Return [x, y] of the center of cell containing provided text 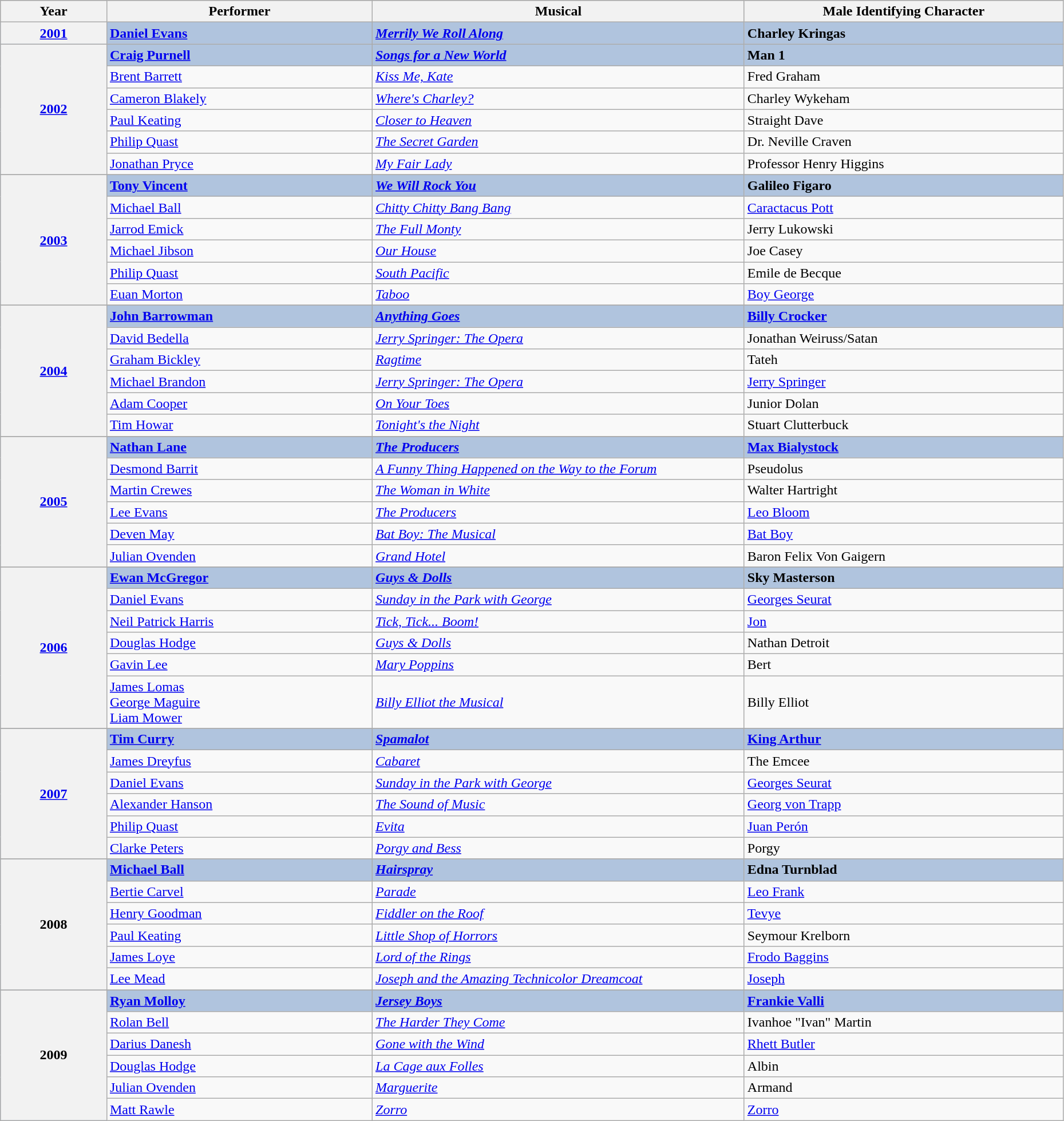
Cameron Blakely [239, 98]
Craig Purnell [239, 55]
Jonathan Pryce [239, 164]
Jerry Springer [903, 382]
Tateh [903, 360]
Jersey Boys [559, 1001]
Bert [903, 665]
Gavin Lee [239, 665]
Cabaret [559, 761]
Jerry Lukowski [903, 229]
Man 1 [903, 55]
Boy George [903, 295]
Porgy [903, 848]
Edna Turnblad [903, 870]
Caractacus Pott [903, 207]
Sky Masterson [903, 577]
Fiddler on the Roof [559, 913]
Bertie Carvel [239, 892]
Male Identifying Character [903, 11]
2004 [54, 371]
Clarke Peters [239, 848]
Nathan Detroit [903, 643]
Tonight's the Night [559, 425]
Chitty Chitty Bang Bang [559, 207]
Lord of the Rings [559, 957]
Henry Goodman [239, 913]
We Will Rock You [559, 185]
Darius Danesh [239, 1044]
Joseph [903, 979]
Fred Graham [903, 77]
Deven May [239, 534]
Desmond Barrit [239, 469]
Parade [559, 892]
Tick, Tick... Boom! [559, 621]
Professor Henry Higgins [903, 164]
Billy Crocker [903, 316]
2009 [54, 1055]
Taboo [559, 295]
Graham Bickley [239, 360]
The Sound of Music [559, 805]
Bat Boy: The Musical [559, 534]
Charley Kringas [903, 33]
2002 [54, 109]
Performer [239, 11]
Juan Perón [903, 826]
Dr. Neville Craven [903, 142]
The Full Monty [559, 229]
South Pacific [559, 273]
Pseudolus [903, 469]
Lee Mead [239, 979]
2001 [54, 33]
Seymour Krelborn [903, 935]
Hairspray [559, 870]
Emile de Becque [903, 273]
Brent Barrett [239, 77]
Albin [903, 1066]
Leo Bloom [903, 512]
David Bedella [239, 338]
Rolan Bell [239, 1023]
Ewan McGregor [239, 577]
Anything Goes [559, 316]
A Funny Thing Happened on the Way to the Forum [559, 469]
King Arthur [903, 739]
La Cage aux Folles [559, 1066]
Euan Morton [239, 295]
2005 [54, 501]
Musical [559, 11]
Armand [903, 1088]
Kiss Me, Kate [559, 77]
Martin Crewes [239, 490]
Jon [903, 621]
Ragtime [559, 360]
Straight Dave [903, 120]
Max Bialystock [903, 447]
Mary Poppins [559, 665]
Rhett Butler [903, 1044]
Joseph and the Amazing Technicolor Dreamcoat [559, 979]
Tony Vincent [239, 185]
The Secret Garden [559, 142]
Evita [559, 826]
James Dreyfus [239, 761]
Ryan Molloy [239, 1001]
The Harder They Come [559, 1023]
James Lomas George Maguire Liam Mower [239, 702]
Our House [559, 251]
John Barrowman [239, 316]
Charley Wykeham [903, 98]
Tim Curry [239, 739]
Marguerite [559, 1088]
Where's Charley? [559, 98]
Walter Hartright [903, 490]
Merrily We Roll Along [559, 33]
Joe Casey [903, 251]
Jarrod Emick [239, 229]
The Emcee [903, 761]
2008 [54, 924]
Leo Frank [903, 892]
My Fair Lady [559, 164]
2006 [54, 647]
Year [54, 11]
Ivanhoe "Ivan" Martin [903, 1023]
Closer to Heaven [559, 120]
Michael Jibson [239, 251]
Baron Felix Von Gaigern [903, 556]
Gone with the Wind [559, 1044]
Matt Rawle [239, 1110]
Adam Cooper [239, 403]
2007 [54, 794]
Spamalot [559, 739]
Alexander Hanson [239, 805]
2003 [54, 240]
Nathan Lane [239, 447]
Porgy and Bess [559, 848]
Neil Patrick Harris [239, 621]
Galileo Figaro [903, 185]
Frodo Baggins [903, 957]
Michael Brandon [239, 382]
Songs for a New World [559, 55]
On Your Toes [559, 403]
The Woman in White [559, 490]
Lee Evans [239, 512]
James Loye [239, 957]
Billy Elliot the Musical [559, 702]
Stuart Clutterbuck [903, 425]
Billy Elliot [903, 702]
Junior Dolan [903, 403]
Frankie Valli [903, 1001]
Bat Boy [903, 534]
Jonathan Weiruss/Satan [903, 338]
Tevye [903, 913]
Little Shop of Horrors [559, 935]
Tim Howar [239, 425]
Grand Hotel [559, 556]
Georg von Trapp [903, 805]
